Return the [X, Y] coordinate for the center point of the cell that contains the specified text.  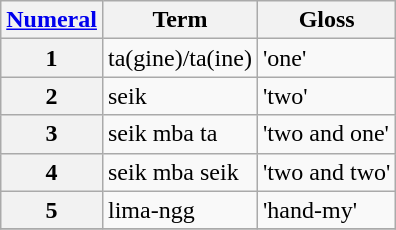
seik mba ta [180, 134]
Gloss [326, 20]
'one' [326, 58]
Numeral [52, 20]
2 [52, 96]
'two and two' [326, 172]
3 [52, 134]
Term [180, 20]
4 [52, 172]
'two' [326, 96]
'two and one' [326, 134]
seik mba seik [180, 172]
1 [52, 58]
'hand-my' [326, 210]
lima-ngg [180, 210]
seik [180, 96]
5 [52, 210]
ta(gine)/ta(ine) [180, 58]
